Determine the (x, y) coordinate at the center of the cell enclosing the given text.  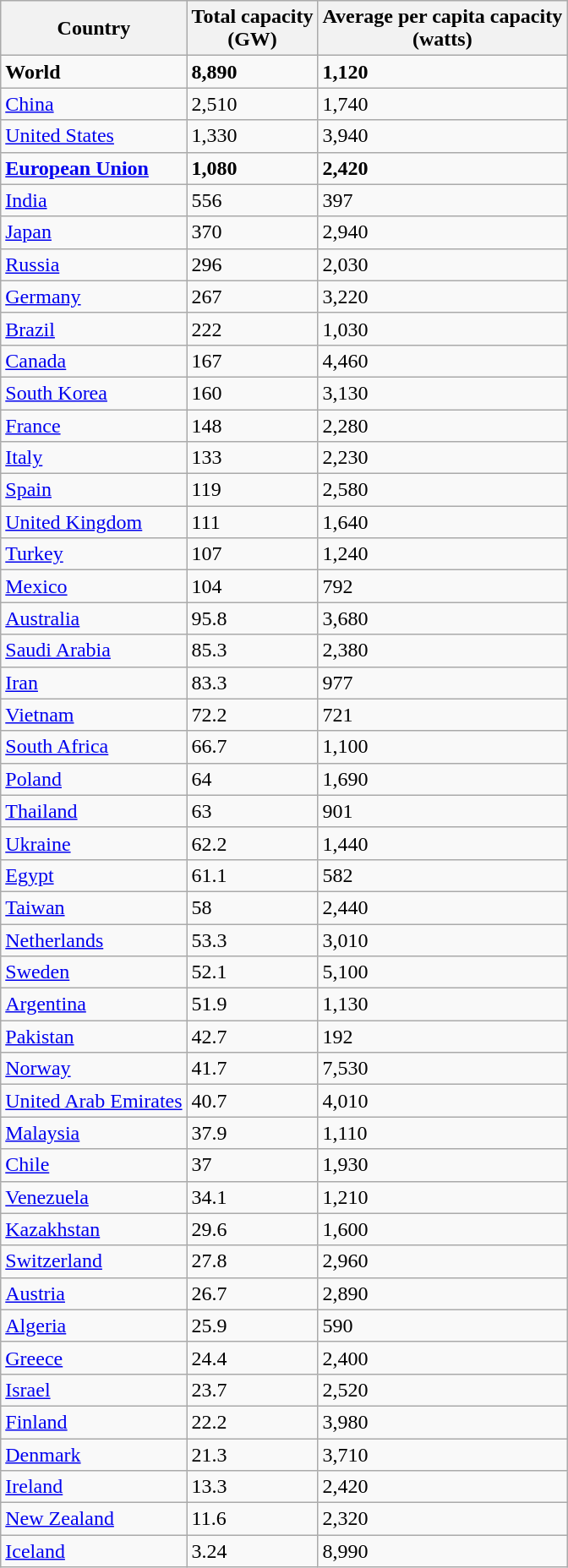
Turkey (94, 554)
Malaysia (94, 1133)
11.6 (252, 1519)
104 (252, 586)
Russia (94, 264)
62.2 (252, 843)
1,240 (443, 554)
2,320 (443, 1519)
8,990 (443, 1551)
7,530 (443, 1069)
41.7 (252, 1069)
111 (252, 522)
Taiwan (94, 907)
22.2 (252, 1422)
2,940 (443, 232)
2,230 (443, 458)
40.7 (252, 1101)
Ukraine (94, 843)
2,960 (443, 1261)
37 (252, 1165)
21.3 (252, 1454)
61.1 (252, 875)
Thailand (94, 811)
590 (443, 1326)
13.3 (252, 1487)
26.7 (252, 1293)
2,510 (252, 104)
25.9 (252, 1326)
Iceland (94, 1551)
Switzerland (94, 1261)
72.2 (252, 715)
Total capacity(GW) (252, 29)
1,330 (252, 136)
Israel (94, 1390)
83.3 (252, 683)
Mexico (94, 586)
Iran (94, 683)
Norway (94, 1069)
1,130 (443, 1004)
Canada (94, 361)
148 (252, 425)
3.24 (252, 1551)
107 (252, 554)
1,080 (252, 168)
2,580 (443, 490)
1,030 (443, 329)
Country (94, 29)
France (94, 425)
2,380 (443, 651)
8,890 (252, 72)
24.4 (252, 1358)
Argentina (94, 1004)
Brazil (94, 329)
37.9 (252, 1133)
1,210 (443, 1197)
3,220 (443, 297)
Australia (94, 618)
2,440 (443, 907)
167 (252, 361)
3,130 (443, 393)
Saudi Arabia (94, 651)
Poland (94, 779)
3,680 (443, 618)
Ireland (94, 1487)
792 (443, 586)
Finland (94, 1422)
721 (443, 715)
3,980 (443, 1422)
South Africa (94, 747)
United Kingdom (94, 522)
Egypt (94, 875)
Average per capita capacity(watts) (443, 29)
Venezuela (94, 1197)
Germany (94, 297)
52.1 (252, 972)
370 (252, 232)
53.3 (252, 940)
Chile (94, 1165)
Sweden (94, 972)
China (94, 104)
Kazakhstan (94, 1229)
582 (443, 875)
United Arab Emirates (94, 1101)
3,710 (443, 1454)
Japan (94, 232)
160 (252, 393)
1,690 (443, 779)
901 (443, 811)
58 (252, 907)
192 (443, 1037)
New Zealand (94, 1519)
34.1 (252, 1197)
Italy (94, 458)
1,120 (443, 72)
66.7 (252, 747)
4,010 (443, 1101)
3,010 (443, 940)
222 (252, 329)
1,100 (443, 747)
133 (252, 458)
Pakistan (94, 1037)
296 (252, 264)
119 (252, 490)
397 (443, 200)
Netherlands (94, 940)
2,890 (443, 1293)
29.6 (252, 1229)
95.8 (252, 618)
267 (252, 297)
1,110 (443, 1133)
977 (443, 683)
5,100 (443, 972)
2,400 (443, 1358)
2,280 (443, 425)
United States (94, 136)
63 (252, 811)
1,640 (443, 522)
51.9 (252, 1004)
Austria (94, 1293)
Spain (94, 490)
Vietnam (94, 715)
1,930 (443, 1165)
2,030 (443, 264)
23.7 (252, 1390)
556 (252, 200)
2,520 (443, 1390)
Algeria (94, 1326)
European Union (94, 168)
4,460 (443, 361)
Denmark (94, 1454)
42.7 (252, 1037)
27.8 (252, 1261)
1,600 (443, 1229)
Greece (94, 1358)
World (94, 72)
85.3 (252, 651)
64 (252, 779)
India (94, 200)
South Korea (94, 393)
1,740 (443, 104)
1,440 (443, 843)
3,940 (443, 136)
